Return the (x, y) coordinate for the center point of the cell that contains the specified text.  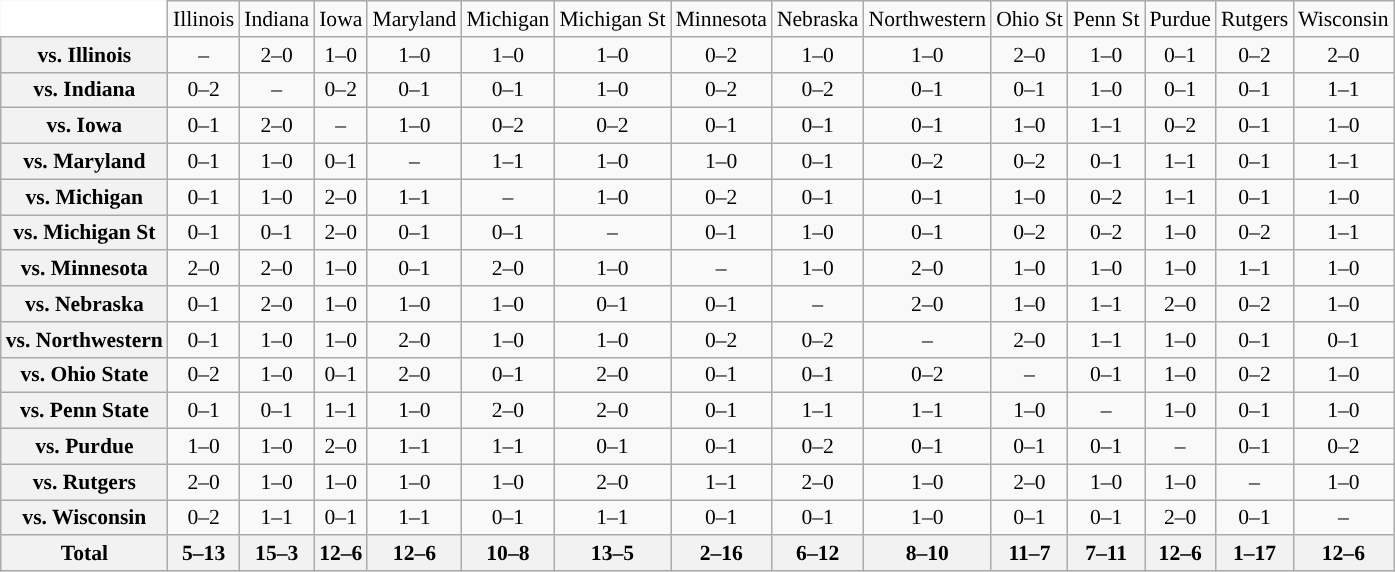
vs. Michigan (84, 197)
vs. Indiana (84, 90)
Wisconsin (1343, 19)
Maryland (414, 19)
Purdue (1180, 19)
Iowa (340, 19)
vs. Michigan St (84, 233)
vs. Illinois (84, 55)
Rutgers (1254, 19)
Michigan (508, 19)
6–12 (818, 554)
Total (84, 554)
5–13 (204, 554)
vs. Iowa (84, 126)
Illinois (204, 19)
Indiana (276, 19)
11–7 (1030, 554)
vs. Ohio State (84, 375)
Michigan St (612, 19)
Ohio St (1030, 19)
Minnesota (722, 19)
8–10 (928, 554)
vs. Maryland (84, 162)
vs. Northwestern (84, 340)
2–16 (722, 554)
Penn St (1106, 19)
Nebraska (818, 19)
10–8 (508, 554)
vs. Wisconsin (84, 518)
vs. Rutgers (84, 482)
vs. Purdue (84, 447)
vs. Nebraska (84, 304)
15–3 (276, 554)
7–11 (1106, 554)
vs. Penn State (84, 411)
vs. Minnesota (84, 269)
Northwestern (928, 19)
1–17 (1254, 554)
13–5 (612, 554)
